Return (X, Y) of the center of cell containing provided text 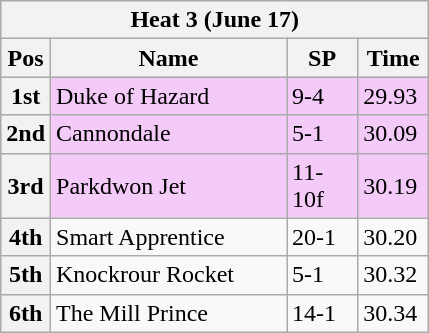
4th (26, 237)
Name (169, 58)
30.09 (394, 134)
Duke of Hazard (169, 96)
30.34 (394, 313)
11-10f (322, 186)
Parkdwon Jet (169, 186)
Time (394, 58)
Heat 3 (June 17) (215, 20)
29.93 (394, 96)
5th (26, 275)
Knockrour Rocket (169, 275)
30.20 (394, 237)
Pos (26, 58)
9-4 (322, 96)
2nd (26, 134)
The Mill Prince (169, 313)
6th (26, 313)
30.19 (394, 186)
20-1 (322, 237)
1st (26, 96)
SP (322, 58)
14-1 (322, 313)
Smart Apprentice (169, 237)
3rd (26, 186)
Cannondale (169, 134)
30.32 (394, 275)
